Detect which cell encompasses the target text, then output its [x, y] center coordinate. 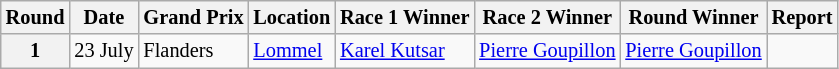
Round Winner [693, 17]
Karel Kutsar [404, 51]
Location [292, 17]
Race 1 Winner [404, 17]
1 [36, 51]
Round [36, 17]
Race 2 Winner [547, 17]
23 July [104, 51]
Report [802, 17]
Grand Prix [193, 17]
Flanders [193, 51]
Date [104, 17]
Lommel [292, 51]
